Capture the cell that displays the provided text and extract its [x, y] central coordinate. 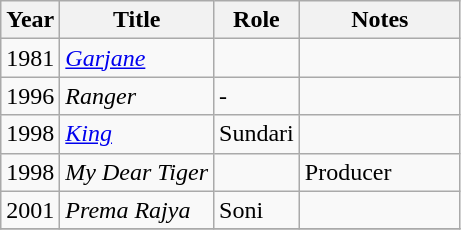
Notes [380, 20]
Role [257, 20]
Prema Rajya [137, 210]
1996 [30, 96]
Soni [257, 210]
Ranger [137, 96]
Title [137, 20]
Year [30, 20]
1981 [30, 58]
King [137, 134]
My Dear Tiger [137, 172]
Producer [380, 172]
2001 [30, 210]
Garjane [137, 58]
- [257, 96]
Sundari [257, 134]
